Provide the [X, Y] coordinate of the cell's center where the given text is located.  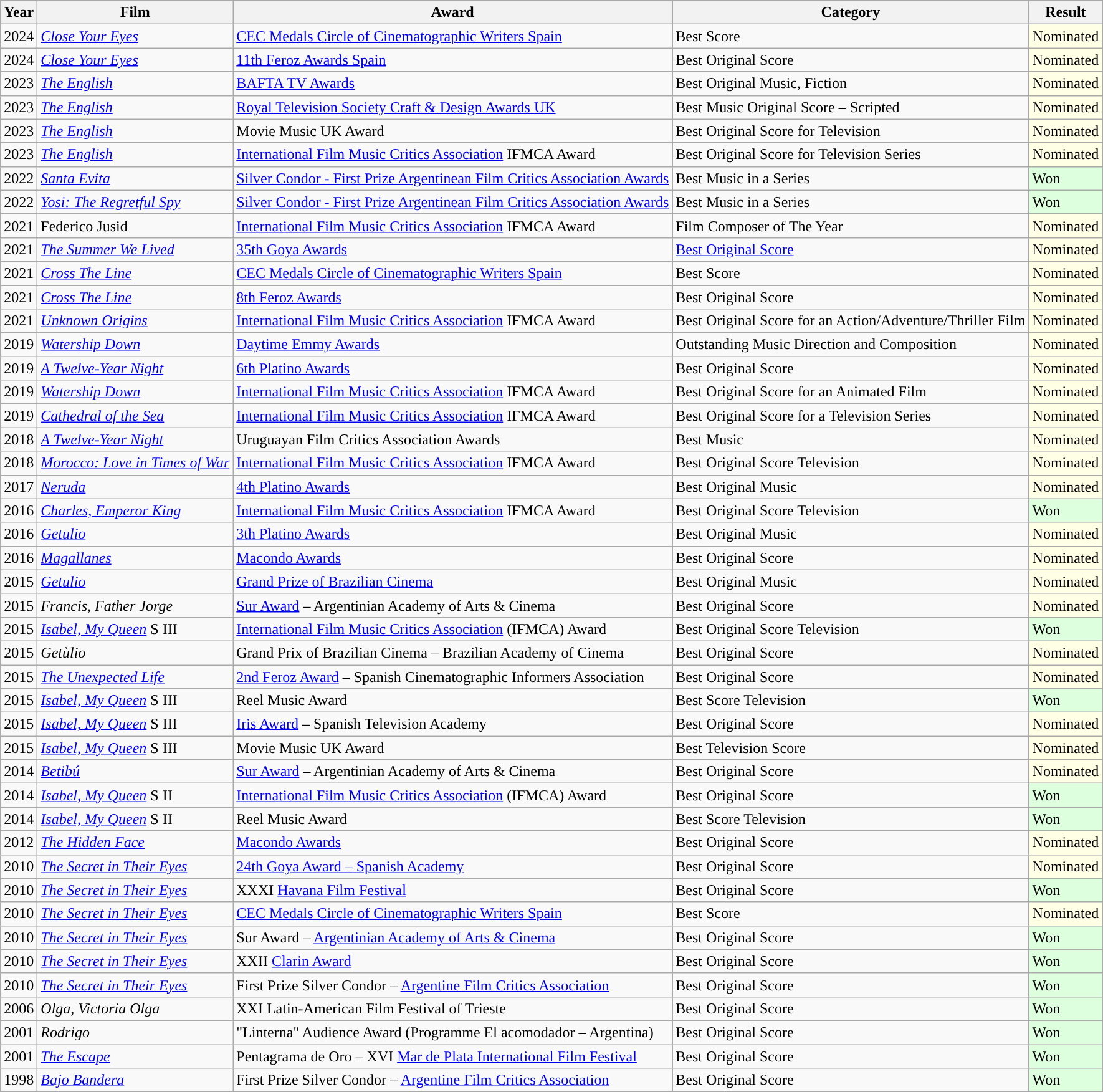
Olga, Victoria Olga [135, 1008]
2nd Feroz Award – Spanish Cinematographic Informers Association [452, 676]
8th Feroz Awards [452, 297]
The Hidden Face [135, 843]
Best Original Score for Television [851, 131]
Film Composer of The Year [851, 226]
Grand Prize of Brazilian Cinema [452, 582]
Neruda [135, 487]
Year [19, 12]
24th Goya Award – Spanish Academy [452, 866]
The Unexpected Life [135, 676]
Best Music Original Score – Scripted [851, 107]
Cathedral of the Sea [135, 416]
Grand Prix of Brazilian Cinema – Brazilian Academy of Cinema [452, 653]
Category [851, 12]
Santa Evita [135, 178]
Pentagrama de Oro – XVI Mar de Plata International Film Festival [452, 1056]
Best Original Score for Television Series [851, 155]
2017 [19, 487]
Best Original Music, Fiction [851, 84]
Bajo Bandera [135, 1080]
Rodrigo [135, 1032]
Getùlio [135, 653]
35th Goya Awards [452, 249]
Betibú [135, 772]
Best Original Score for an Action/Adventure/Thriller Film [851, 321]
Best Music [851, 439]
2006 [19, 1008]
Result [1066, 12]
Best Original Score for an Animated Film [851, 392]
XXXI Havana Film Festival [452, 890]
Unknown Origins [135, 321]
Francis, Father Jorge [135, 605]
BAFTA TV Awards [452, 84]
6th Platino Awards [452, 368]
4th Platino Awards [452, 487]
"Linterna" Audience Award (Programme El acomodador – Argentina) [452, 1032]
Daytime Emmy Awards [452, 345]
Best Television Score [851, 748]
Award [452, 12]
Film [135, 12]
11th Feroz Awards Spain [452, 60]
Royal Television Society Craft & Design Awards UK [452, 107]
Magallanes [135, 558]
Morocco: Love in Times of War [135, 463]
XXI Latin-American Film Festival of Trieste [452, 1008]
3th Platino Awards [452, 534]
The Escape [135, 1056]
1998 [19, 1080]
Best Original Score for a Television Series [851, 416]
XXII Clarin Award [452, 961]
Federico Jusid [135, 226]
The Summer We Lived [135, 249]
Iris Award – Spanish Television Academy [452, 724]
Yosi: The Regretful Spy [135, 202]
2012 [19, 843]
Uruguayan Film Critics Association Awards [452, 439]
Outstanding Music Direction and Composition [851, 345]
Charles, Emperor King [135, 510]
